Return the [x, y] coordinate for the center point of the cell that contains the specified text.  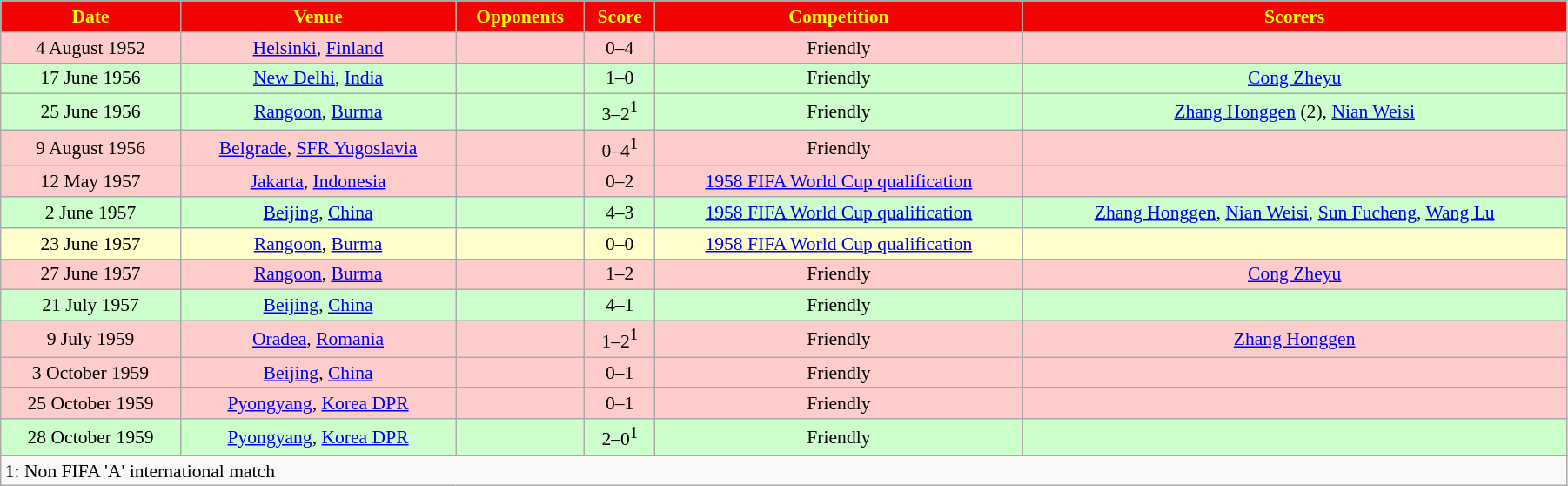
Belgrade, SFR Yugoslavia [318, 148]
25 October 1959 [90, 404]
1–21 [620, 340]
Oradea, Romania [318, 340]
23 June 1957 [90, 244]
Jakarta, Indonesia [318, 182]
Zhang Honggen (2), Nian Weisi [1295, 111]
Score [620, 17]
1–0 [620, 78]
Helsinki, Finland [318, 48]
21 July 1957 [90, 306]
2–01 [620, 437]
2 June 1957 [90, 213]
4 August 1952 [90, 48]
0–4 [620, 48]
9 August 1956 [90, 148]
New Delhi, India [318, 78]
Venue [318, 17]
Zhang Honggen, Nian Weisi, Sun Fucheng, Wang Lu [1295, 213]
Competition [839, 17]
Zhang Honggen [1295, 340]
3 October 1959 [90, 373]
0–2 [620, 182]
Scorers [1295, 17]
Opponents [520, 17]
0–41 [620, 148]
0–0 [620, 244]
1–2 [620, 275]
4–3 [620, 213]
4–1 [620, 306]
3–21 [620, 111]
28 October 1959 [90, 437]
27 June 1957 [90, 275]
9 July 1959 [90, 340]
25 June 1956 [90, 111]
17 June 1956 [90, 78]
12 May 1957 [90, 182]
Date [90, 17]
